Provide the [x, y] coordinate of the cell's center where the given text is located.  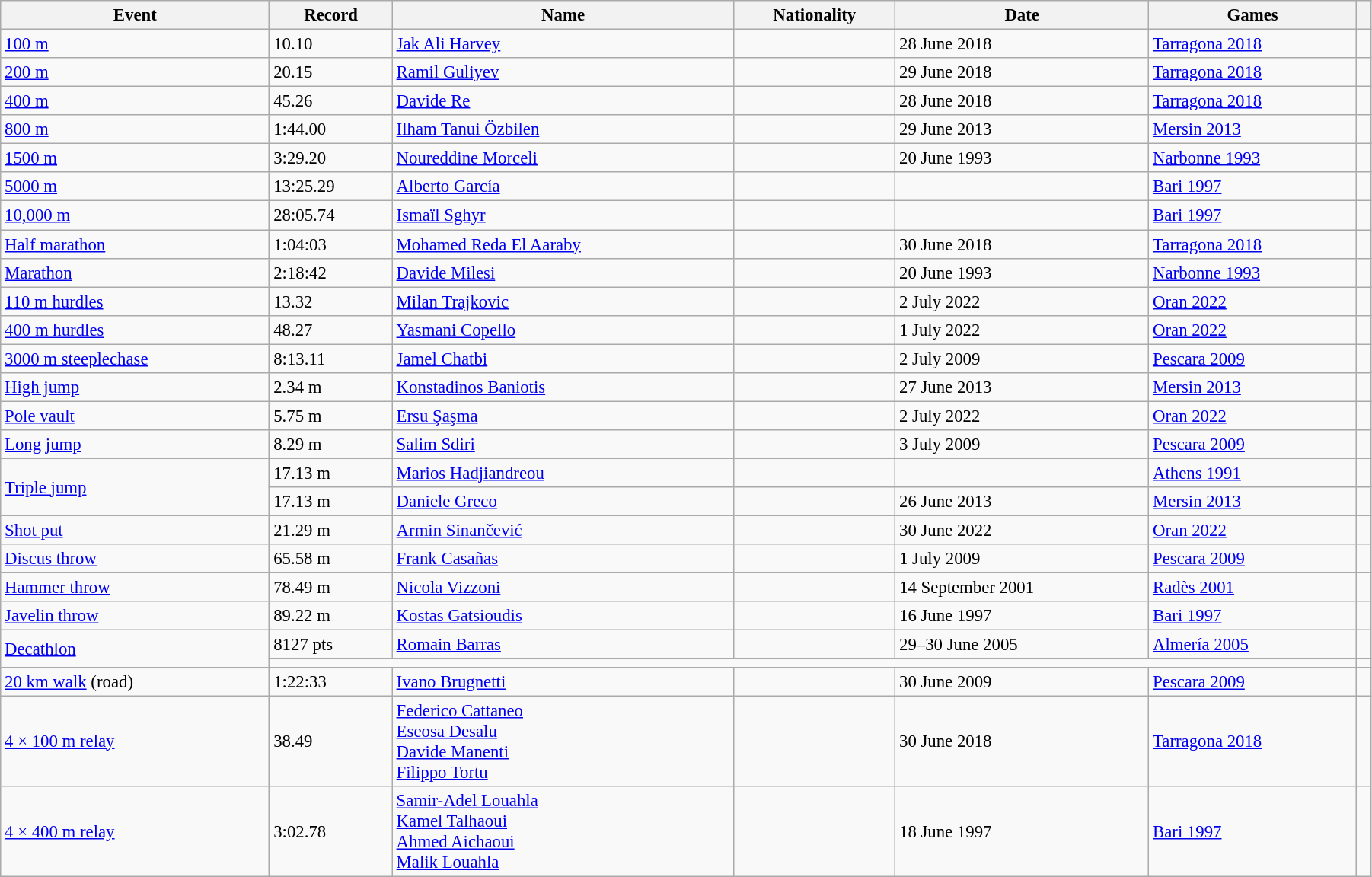
Name [563, 15]
Marathon [136, 273]
Yasmani Copello [563, 330]
Javelin throw [136, 616]
10,000 m [136, 215]
27 June 2013 [1022, 387]
Event [136, 15]
30 June 2009 [1022, 681]
110 m hurdles [136, 301]
30 June 2022 [1022, 531]
Armin Sinančević [563, 531]
45.26 [330, 101]
20.15 [330, 72]
Romain Barras [563, 645]
Long jump [136, 445]
Shot put [136, 531]
Kostas Gatsioudis [563, 616]
Davide Re [563, 101]
1 July 2009 [1022, 559]
Jamel Chatbi [563, 359]
2 July 2009 [1022, 359]
Noureddine Morceli [563, 158]
3:02.78 [330, 831]
1 July 2022 [1022, 330]
Nationality [815, 15]
29 June 2013 [1022, 129]
4 × 400 m relay [136, 831]
Hammer throw [136, 588]
13:25.29 [330, 187]
Davide Milesi [563, 273]
2.34 m [330, 387]
Games [1253, 15]
38.49 [330, 741]
Federico CattaneoEseosa DesaluDavide ManentiFilippo Tortu [563, 741]
High jump [136, 387]
14 September 2001 [1022, 588]
Almería 2005 [1253, 645]
29 June 2018 [1022, 72]
13.32 [330, 301]
Half marathon [136, 244]
65.58 m [330, 559]
Ivano Brugnetti [563, 681]
200 m [136, 72]
Triple jump [136, 487]
3 July 2009 [1022, 445]
1:44.00 [330, 129]
16 June 1997 [1022, 616]
28:05.74 [330, 215]
100 m [136, 44]
400 m hurdles [136, 330]
18 June 1997 [1022, 831]
Milan Trajkovic [563, 301]
3000 m steeplechase [136, 359]
Marios Hadjiandreou [563, 473]
1:04:03 [330, 244]
2:18:42 [330, 273]
89.22 m [330, 616]
Ersu Şaşma [563, 416]
Mohamed Reda El Aaraby [563, 244]
3:29.20 [330, 158]
10.10 [330, 44]
Frank Casañas [563, 559]
Discus throw [136, 559]
Ilham Tanui Özbilen [563, 129]
Nicola Vizzoni [563, 588]
Radès 2001 [1253, 588]
1:22:33 [330, 681]
Decathlon [136, 649]
800 m [136, 129]
Alberto García [563, 187]
8127 pts [330, 645]
21.29 m [330, 531]
Ramil Guliyev [563, 72]
5000 m [136, 187]
Jak Ali Harvey [563, 44]
Athens 1991 [1253, 473]
Daniele Greco [563, 502]
20 km walk (road) [136, 681]
8.29 m [330, 445]
Salim Sdiri [563, 445]
400 m [136, 101]
Samir-Adel LouahlaKamel TalhaouiAhmed AichaouiMalik Louahla [563, 831]
Konstadinos Baniotis [563, 387]
26 June 2013 [1022, 502]
8:13.11 [330, 359]
Ismaïl Sghyr [563, 215]
Record [330, 15]
78.49 m [330, 588]
Pole vault [136, 416]
29–30 June 2005 [1022, 645]
4 × 100 m relay [136, 741]
1500 m [136, 158]
48.27 [330, 330]
5.75 m [330, 416]
Date [1022, 15]
